Extract the [X, Y] coordinate from the center of the cell holding the provided text.  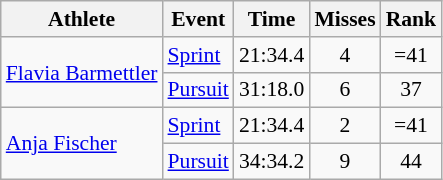
37 [412, 90]
Time [272, 19]
9 [344, 162]
Athlete [82, 19]
34:34.2 [272, 162]
44 [412, 162]
Rank [412, 19]
Flavia Barmettler [82, 72]
6 [344, 90]
2 [344, 126]
31:18.0 [272, 90]
Anja Fischer [82, 144]
Event [198, 19]
4 [344, 55]
Misses [344, 19]
